Find where the given text appears and provide that cell's center as [X, Y] coordinate. 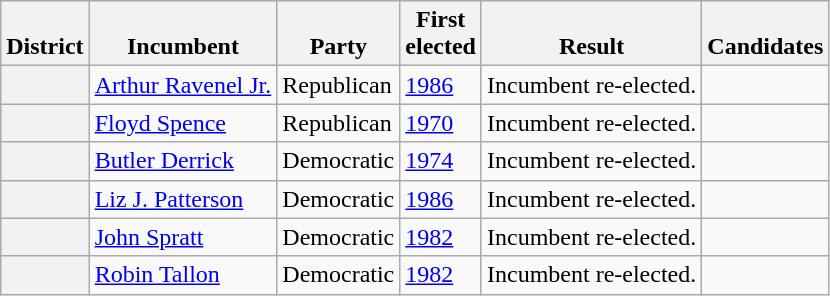
Floyd Spence [183, 123]
1970 [441, 123]
1974 [441, 161]
Arthur Ravenel Jr. [183, 85]
Party [338, 34]
John Spratt [183, 237]
Candidates [766, 34]
Result [591, 34]
District [45, 34]
Butler Derrick [183, 161]
Incumbent [183, 34]
Liz J. Patterson [183, 199]
Firstelected [441, 34]
Robin Tallon [183, 275]
